Determine the [X, Y] coordinate at the center of the cell enclosing the given text.  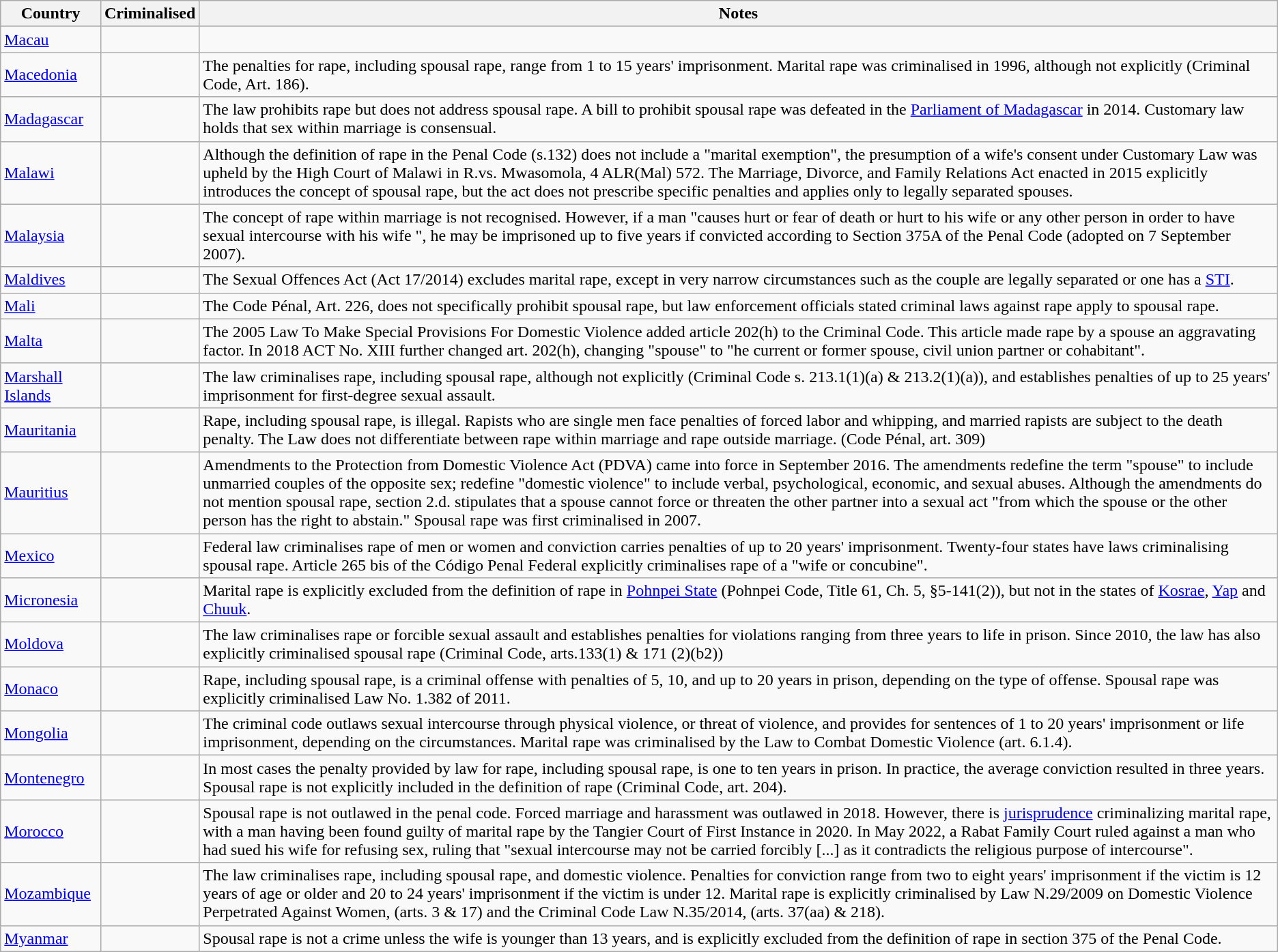
Montenegro [51, 778]
Mali [51, 306]
Macau [51, 40]
Moldova [51, 644]
Criminalised [150, 14]
Mauritania [51, 430]
Madagascar [51, 119]
Micronesia [51, 601]
Maldives [51, 280]
Country [51, 14]
Notes [739, 14]
Mauritius [51, 493]
Morocco [51, 831]
Malta [51, 341]
Myanmar [51, 938]
Marshall Islands [51, 385]
Mongolia [51, 733]
Malaysia [51, 235]
Mexico [51, 556]
Mozambique [51, 894]
Macedonia [51, 75]
Monaco [51, 689]
Malawi [51, 173]
